Search for the cell housing the specified text and yield its (X, Y) center coordinate. 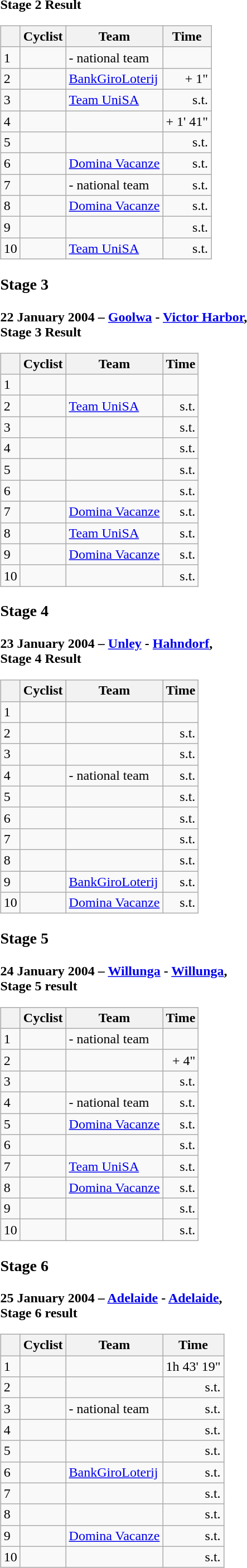
+ 1" (187, 79)
1h 43' 19" (193, 1366)
+ 1' 41" (187, 121)
+ 4" (181, 1060)
